Return the (x, y) coordinate for the center point of the cell that contains the specified text.  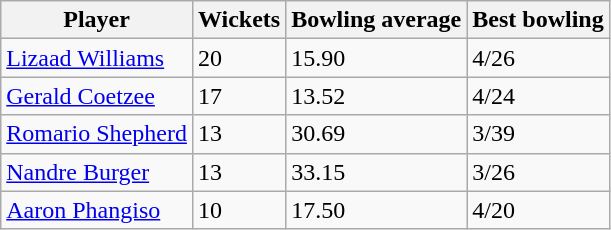
Aaron Phangiso (97, 210)
30.69 (376, 134)
20 (238, 58)
Lizaad Williams (97, 58)
4/26 (538, 58)
4/20 (538, 210)
13.52 (376, 96)
17 (238, 96)
3/39 (538, 134)
Nandre Burger (97, 172)
33.15 (376, 172)
17.50 (376, 210)
Player (97, 20)
Romario Shepherd (97, 134)
Wickets (238, 20)
4/24 (538, 96)
Bowling average (376, 20)
15.90 (376, 58)
3/26 (538, 172)
Best bowling (538, 20)
Gerald Coetzee (97, 96)
10 (238, 210)
